Pinpoint the cell where the given text exists, returning its [x, y] midpoint coordinate. 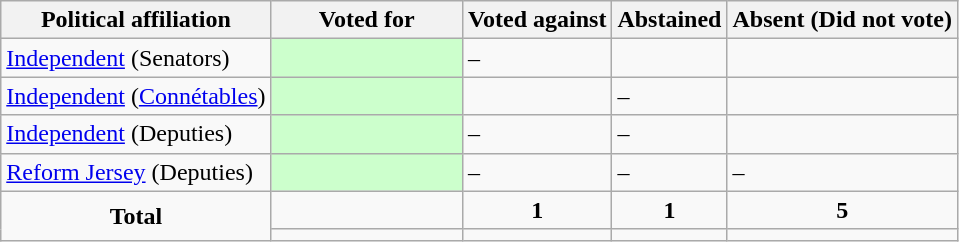
Independent (Connétables) [136, 96]
Absent (Did not vote) [842, 20]
Independent (Senators) [136, 58]
Political affiliation [136, 20]
Total [136, 216]
Reform Jersey (Deputies) [136, 172]
Independent (Deputies) [136, 134]
Abstained [670, 20]
Voted against [537, 20]
Voted for [366, 20]
5 [842, 210]
